Search for the cell housing the specified text and yield its (X, Y) center coordinate. 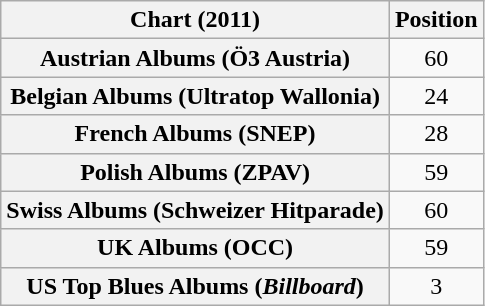
28 (436, 134)
UK Albums (OCC) (196, 248)
24 (436, 96)
Austrian Albums (Ö3 Austria) (196, 58)
Swiss Albums (Schweizer Hitparade) (196, 210)
Belgian Albums (Ultratop Wallonia) (196, 96)
3 (436, 286)
Position (436, 20)
French Albums (SNEP) (196, 134)
US Top Blues Albums (Billboard) (196, 286)
Chart (2011) (196, 20)
Polish Albums (ZPAV) (196, 172)
